Detect which cell encompasses the target text, then output its (x, y) center coordinate. 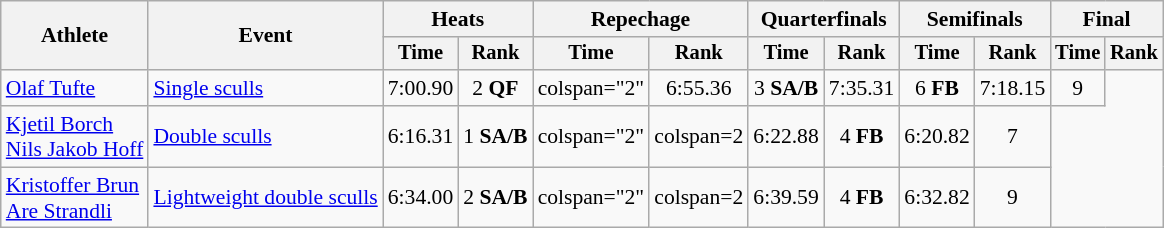
7:35.31 (862, 88)
Event (265, 36)
6 FB (936, 88)
6:22.88 (786, 136)
Heats (458, 19)
6:16.31 (420, 136)
Quarterfinals (824, 19)
Repechage (641, 19)
1 SA/B (495, 136)
Double sculls (265, 136)
6:55.36 (698, 88)
6:39.59 (786, 198)
Lightweight double sculls (265, 198)
2 QF (495, 88)
6:32.82 (936, 198)
6:34.00 (420, 198)
Single sculls (265, 88)
Final (1106, 19)
Olaf Tufte (75, 88)
7 (1012, 136)
6:20.82 (936, 136)
2 SA/B (495, 198)
Athlete (75, 36)
7:00.90 (420, 88)
Kjetil BorchNils Jakob Hoff (75, 136)
3 SA/B (786, 88)
Semifinals (974, 19)
Kristoffer BrunAre Strandli (75, 198)
7:18.15 (1012, 88)
